Find where the given text appears and provide that cell's center as [X, Y] coordinate. 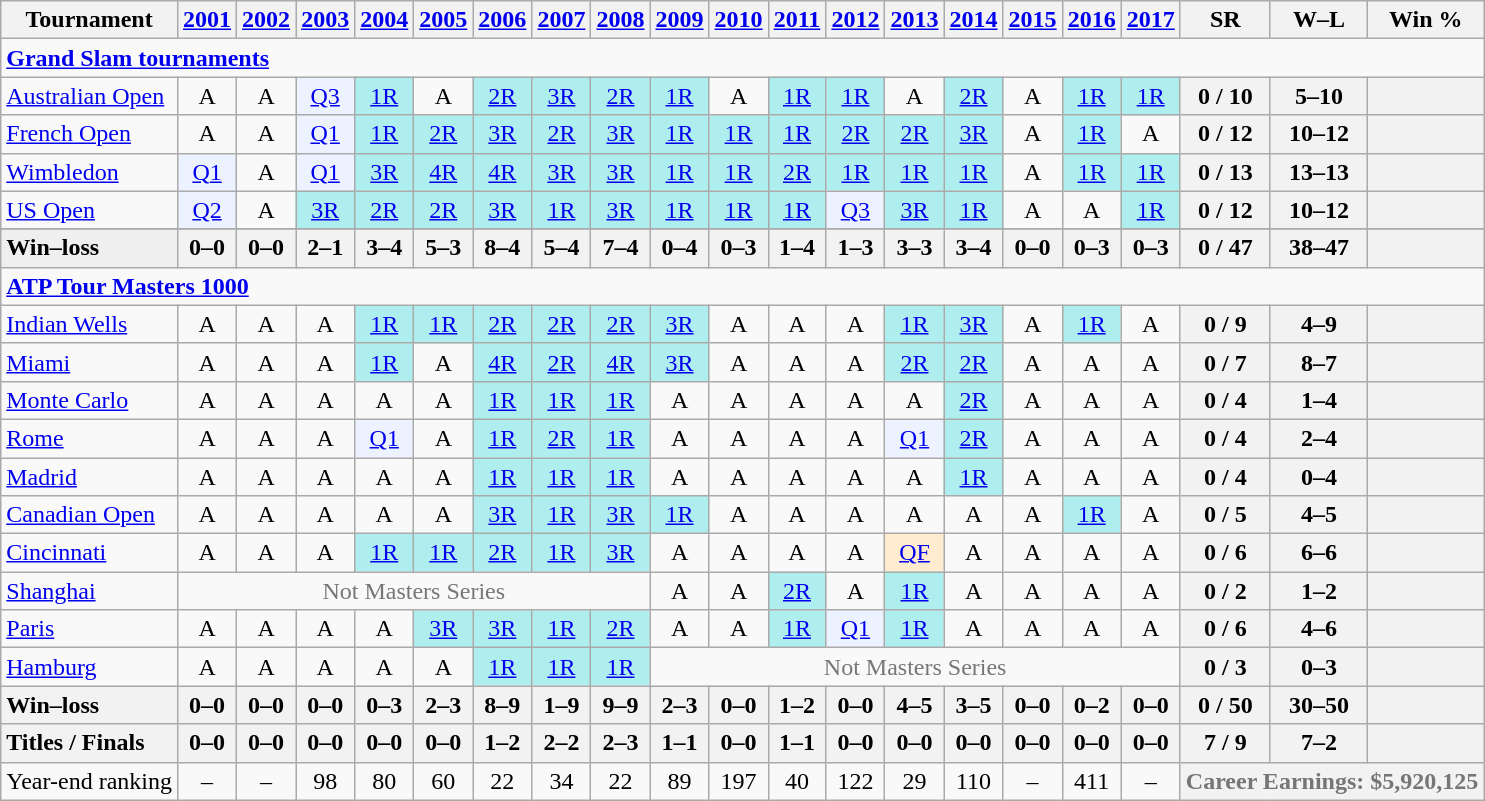
80 [384, 781]
2011 [797, 20]
89 [680, 781]
2004 [384, 20]
Paris [90, 629]
0 / 2 [1225, 591]
Year-end ranking [90, 781]
34 [562, 781]
110 [974, 781]
9–9 [620, 705]
2012 [856, 20]
ATP Tour Masters 1000 [742, 286]
29 [914, 781]
38–47 [1318, 248]
8–9 [502, 705]
8–7 [1318, 362]
60 [444, 781]
Career Earnings: $5,920,125 [1332, 781]
4–9 [1318, 324]
4–6 [1318, 629]
Hamburg [90, 667]
2001 [208, 20]
0–2 [1092, 705]
Win % [1426, 20]
30–50 [1318, 705]
2009 [680, 20]
Tournament [90, 20]
0 / 13 [1225, 172]
7 / 9 [1225, 743]
Wimbledon [90, 172]
Cincinnati [90, 553]
0 / 47 [1225, 248]
2010 [738, 20]
1–9 [562, 705]
Madrid [90, 477]
2–1 [326, 248]
W–L [1318, 20]
Rome [90, 438]
SR [1225, 20]
Shanghai [90, 591]
2017 [1150, 20]
98 [326, 781]
Titles / Finals [90, 743]
3–3 [914, 248]
2006 [502, 20]
Canadian Open [90, 515]
US Open [90, 210]
6–6 [1318, 553]
2013 [914, 20]
QF [914, 553]
Q2 [208, 210]
40 [797, 781]
French Open [90, 134]
1–3 [856, 248]
2007 [562, 20]
2–4 [1318, 438]
8–4 [502, 248]
7–4 [620, 248]
2016 [1092, 20]
Australian Open [90, 96]
5–10 [1318, 96]
2008 [620, 20]
5–3 [444, 248]
3–5 [974, 705]
411 [1092, 781]
0 / 10 [1225, 96]
7–2 [1318, 743]
0 / 7 [1225, 362]
2014 [974, 20]
0 / 9 [1225, 324]
2003 [326, 20]
122 [856, 781]
13–13 [1318, 172]
2005 [444, 20]
2002 [266, 20]
197 [738, 781]
Indian Wells [90, 324]
Miami [90, 362]
0 / 3 [1225, 667]
0 / 50 [1225, 705]
Grand Slam tournaments [742, 58]
Monte Carlo [90, 400]
0 / 5 [1225, 515]
2–2 [562, 743]
5–4 [562, 248]
2015 [1032, 20]
